Return the [X, Y] coordinate for the center point of the cell that contains the specified text.  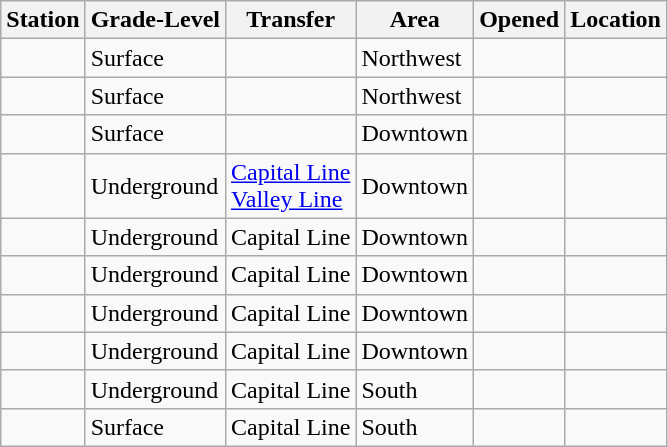
Location [616, 20]
Area [415, 20]
Opened [520, 20]
Transfer [291, 20]
Station [43, 20]
Grade-Level [155, 20]
Capital Line Valley Line [291, 186]
